Search for the cell housing the specified text and yield its (X, Y) center coordinate. 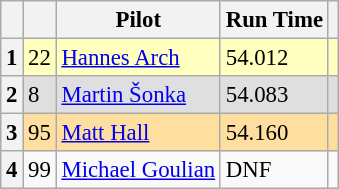
2 (12, 95)
1 (12, 58)
3 (12, 133)
DNF (274, 170)
99 (40, 170)
54.083 (274, 95)
Pilot (138, 20)
4 (12, 170)
Run Time (274, 20)
22 (40, 58)
54.160 (274, 133)
54.012 (274, 58)
Hannes Arch (138, 58)
Matt Hall (138, 133)
95 (40, 133)
8 (40, 95)
Martin Šonka (138, 95)
Michael Goulian (138, 170)
